Identify which cell holds the provided text, then report its [X, Y] central coordinate. 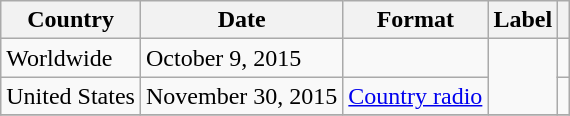
Country radio [416, 96]
Date [241, 20]
Country [71, 20]
Label [523, 20]
United States [71, 96]
Format [416, 20]
November 30, 2015 [241, 96]
October 9, 2015 [241, 58]
Worldwide [71, 58]
